Find where the given text appears and provide that cell's center as (x, y) coordinate. 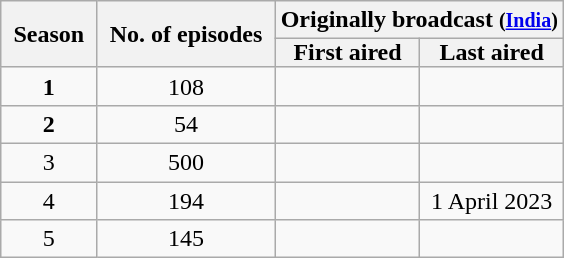
Season (49, 34)
500 (186, 162)
3 (49, 162)
5 (49, 239)
No. of episodes (186, 34)
194 (186, 201)
1 April 2023 (492, 201)
Last aired (492, 53)
54 (186, 124)
2 (49, 124)
108 (186, 86)
Originally broadcast (India) (419, 20)
First aired (348, 53)
145 (186, 239)
1 (49, 86)
4 (49, 201)
